Search for the cell housing the specified text and yield its [x, y] center coordinate. 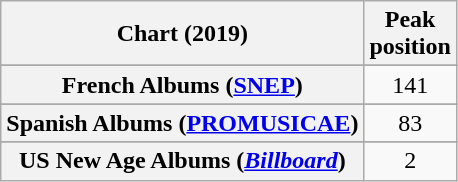
Chart (2019) [182, 34]
US New Age Albums (Billboard) [182, 161]
2 [410, 161]
Peakposition [410, 34]
French Albums (SNEP) [182, 85]
141 [410, 85]
83 [410, 123]
Spanish Albums (PROMUSICAE) [182, 123]
